Determine the (X, Y) coordinate at the center of the cell enclosing the given text.  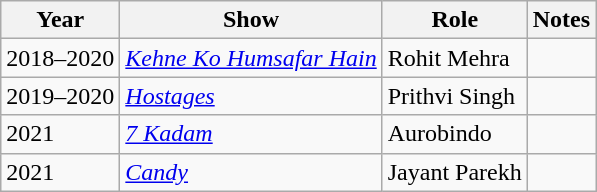
Show (251, 20)
Candy (251, 172)
Aurobindo (454, 134)
Jayant Parekh (454, 172)
Year (60, 20)
Notes (561, 20)
Role (454, 20)
Rohit Mehra (454, 58)
Kehne Ko Humsafar Hain (251, 58)
Hostages (251, 96)
2019–2020 (60, 96)
2018–2020 (60, 58)
Prithvi Singh (454, 96)
7 Kadam (251, 134)
